Scan for the cell matching the given text and deliver its (X, Y) coordinate at center. 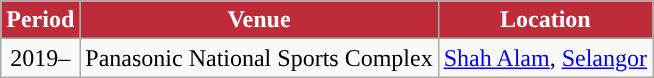
Panasonic National Sports Complex (259, 58)
Period (40, 20)
Location (545, 20)
Shah Alam, Selangor (545, 58)
Venue (259, 20)
2019– (40, 58)
